Capture the cell that displays the provided text and extract its (X, Y) central coordinate. 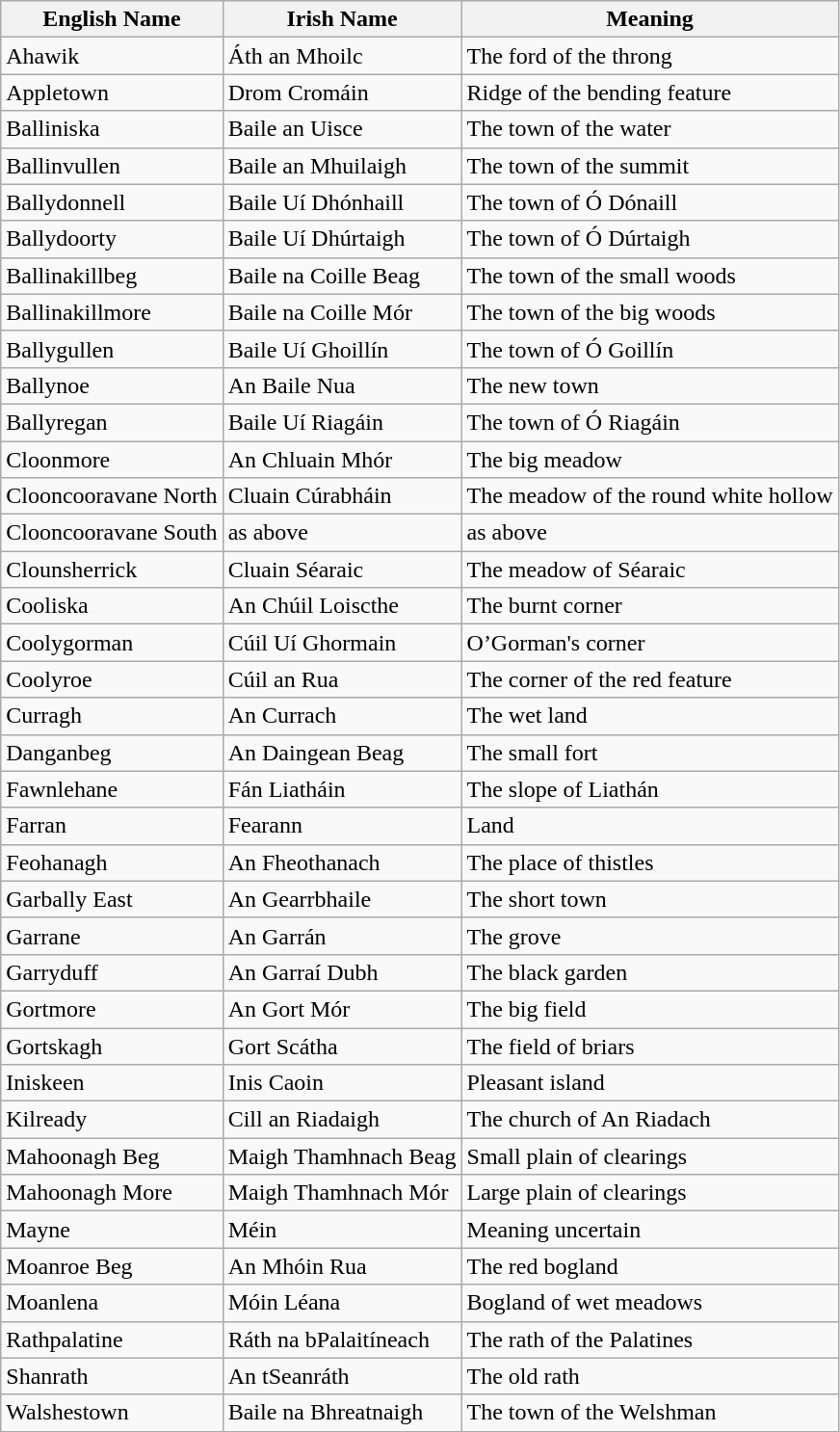
The town of the Welshman (649, 1413)
The corner of the red feature (649, 679)
Ballyregan (112, 422)
An Daingean Beag (342, 753)
The small fort (649, 753)
The place of thistles (649, 862)
Fearann (342, 826)
Cluain Séaraic (342, 570)
An Garraí Dubh (342, 972)
Feohanagh (112, 862)
Land (649, 826)
Inis Caoin (342, 1083)
The old rath (649, 1376)
Garbally East (112, 899)
Balliniska (112, 129)
Mayne (112, 1230)
Áth an Mhoilc (342, 56)
Shanrath (112, 1376)
An Baile Nua (342, 385)
An Gearrbhaile (342, 899)
Ballinvullen (112, 166)
The wet land (649, 716)
The town of the water (649, 129)
The town of Ó Riagáin (649, 422)
Ballinakillmore (112, 312)
Ráth na bPalaitíneach (342, 1339)
The rath of the Palatines (649, 1339)
Gortskagh (112, 1046)
Moanlena (112, 1303)
Baile Uí Riagáin (342, 422)
Fawnlehane (112, 789)
Meaning (649, 19)
Mahoonagh Beg (112, 1156)
Móin Léana (342, 1303)
Méin (342, 1230)
Gortmore (112, 1009)
Garryduff (112, 972)
O’Gorman's corner (649, 643)
Baile Uí Ghoillín (342, 349)
The town of Ó Dónaill (649, 202)
Large plain of clearings (649, 1193)
Cluain Cúrabháin (342, 496)
Ballydonnell (112, 202)
Ballynoe (112, 385)
Maigh Thamhnach Mór (342, 1193)
Fán Liatháin (342, 789)
The ford of the throng (649, 56)
Drom Cromáin (342, 93)
Baile na Bhreatnaigh (342, 1413)
Baile Uí Dhúrtaigh (342, 239)
The town of Ó Dúrtaigh (649, 239)
Clooncooravane South (112, 533)
Ballinakillbeg (112, 276)
Baile na Coille Mór (342, 312)
Rathpalatine (112, 1339)
Baile na Coille Beag (342, 276)
An Chúil Loiscthe (342, 606)
The slope of Liathán (649, 789)
Garrane (112, 936)
Cill an Riadaigh (342, 1120)
Iniskeen (112, 1083)
Pleasant island (649, 1083)
Cooliska (112, 606)
An Mhóin Rua (342, 1266)
Cloonmore (112, 460)
The short town (649, 899)
Mahoonagh More (112, 1193)
Kilready (112, 1120)
The town of the small woods (649, 276)
Baile Uí Dhónhaill (342, 202)
Maigh Thamhnach Beag (342, 1156)
Gort Scátha (342, 1046)
Cúil Uí Ghormain (342, 643)
An Fheothanach (342, 862)
Coolygorman (112, 643)
The burnt corner (649, 606)
An tSeanráth (342, 1376)
Ballygullen (112, 349)
An Garrán (342, 936)
The big meadow (649, 460)
An Chluain Mhór (342, 460)
An Gort Mór (342, 1009)
The red bogland (649, 1266)
Appletown (112, 93)
Small plain of clearings (649, 1156)
Danganbeg (112, 753)
The field of briars (649, 1046)
An Currach (342, 716)
The meadow of Séaraic (649, 570)
Baile an Uisce (342, 129)
Ballydoorty (112, 239)
Meaning uncertain (649, 1230)
The meadow of the round white hollow (649, 496)
Ahawik (112, 56)
The town of Ó Goillín (649, 349)
Bogland of wet meadows (649, 1303)
Clooncooravane North (112, 496)
Clounsherrick (112, 570)
Coolyroe (112, 679)
Cúil an Rua (342, 679)
Moanroe Beg (112, 1266)
The town of the summit (649, 166)
The town of the big woods (649, 312)
Curragh (112, 716)
The big field (649, 1009)
The new town (649, 385)
Baile an Mhuilaigh (342, 166)
Farran (112, 826)
The church of An Riadach (649, 1120)
Irish Name (342, 19)
The black garden (649, 972)
Walshestown (112, 1413)
The grove (649, 936)
English Name (112, 19)
Ridge of the bending feature (649, 93)
